Extract the (x, y) coordinate from the center of the cell holding the provided text.  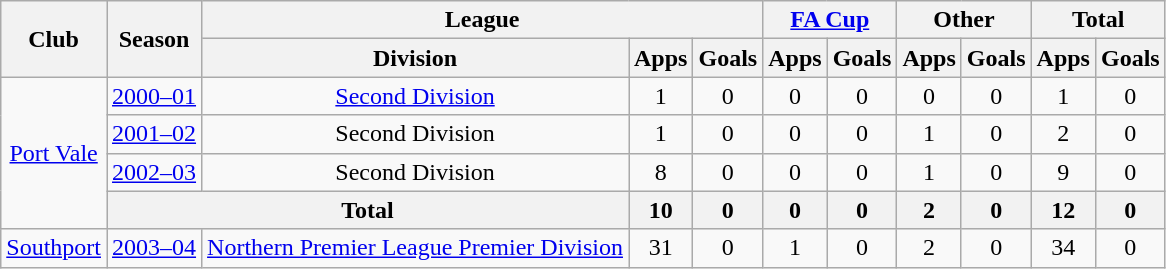
Southport (54, 248)
12 (1063, 210)
2001–02 (154, 134)
31 (660, 248)
Port Vale (54, 153)
2002–03 (154, 172)
10 (660, 210)
9 (1063, 172)
League (482, 20)
8 (660, 172)
Club (54, 39)
Northern Premier League Premier Division (416, 248)
2000–01 (154, 96)
2003–04 (154, 248)
Other (964, 20)
Season (154, 39)
Division (416, 58)
FA Cup (830, 20)
34 (1063, 248)
